Output the [x, y] coordinate of the center of the cell containing the given text.  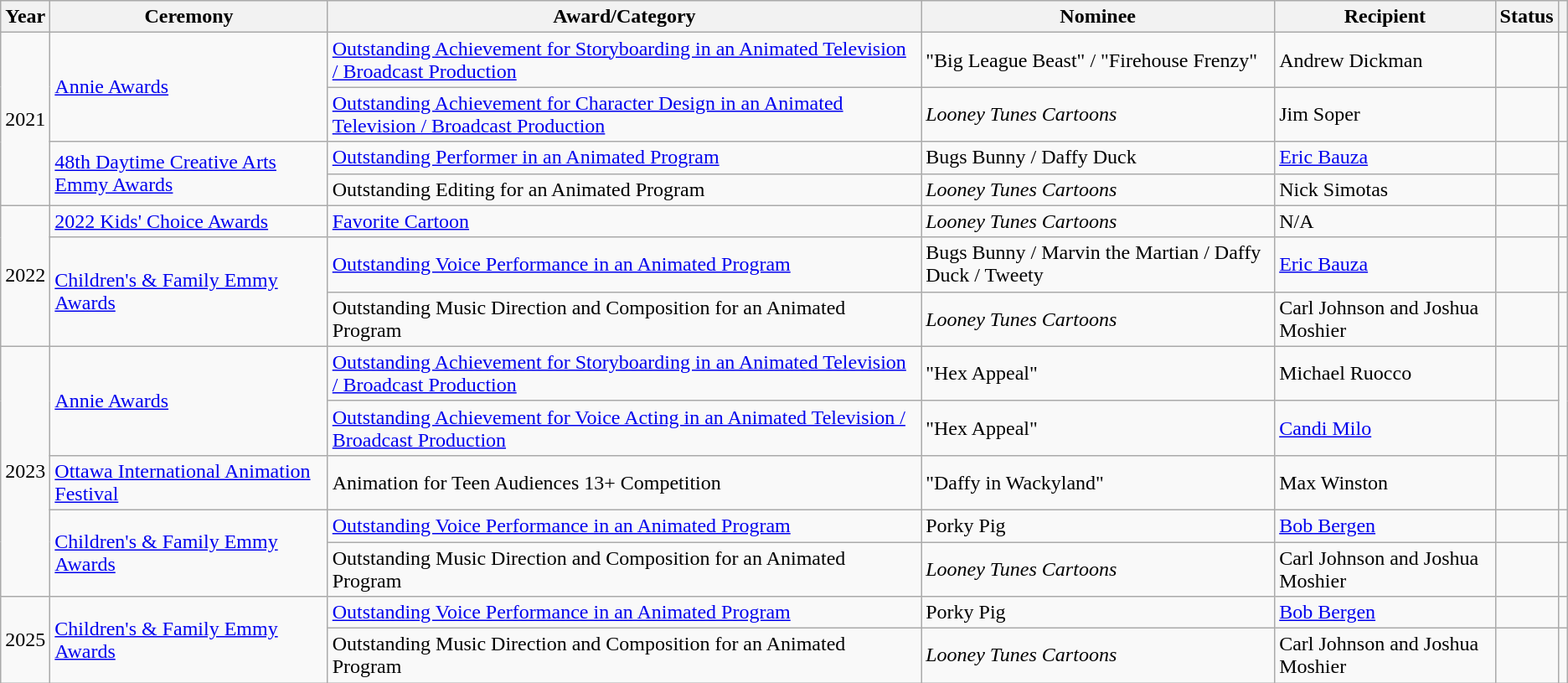
Ceremony [189, 17]
Outstanding Editing for an Animated Program [624, 189]
Max Winston [1385, 483]
Recipient [1385, 17]
Outstanding Achievement for Voice Acting in an Animated Television / Broadcast Production [624, 427]
Award/Category [624, 17]
Outstanding Performer in an Animated Program [624, 158]
Nominee [1098, 17]
Status [1526, 17]
2021 [25, 119]
Jim Soper [1385, 114]
Animation for Teen Audiences 13+ Competition [624, 483]
2022 [25, 276]
Bugs Bunny / Daffy Duck [1098, 158]
Ottawa International Animation Festival [189, 483]
48th Daytime Creative Arts Emmy Awards [189, 173]
Outstanding Achievement for Character Design in an Animated Television / Broadcast Production [624, 114]
Favorite Cartoon [624, 221]
Candi Milo [1385, 427]
Michael Ruocco [1385, 374]
"Daffy in Wackyland" [1098, 483]
Nick Simotas [1385, 189]
2022 Kids' Choice Awards [189, 221]
2023 [25, 471]
2025 [25, 640]
Bugs Bunny / Marvin the Martian / Daffy Duck / Tweety [1098, 265]
Year [25, 17]
N/A [1385, 221]
"Big League Beast" / "Firehouse Frenzy" [1098, 60]
Andrew Dickman [1385, 60]
